Return (x, y) of the center of cell containing provided text 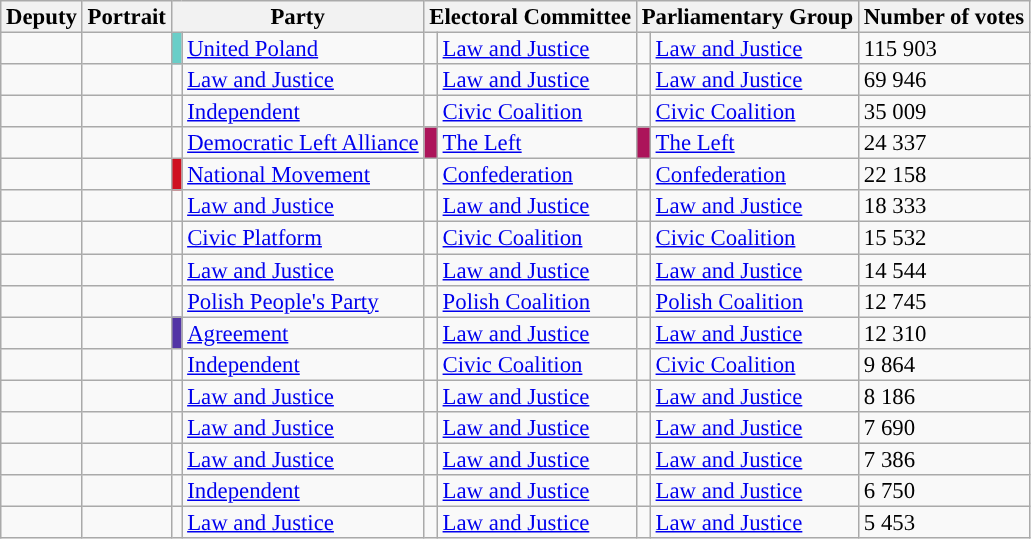
22 158 (944, 175)
Civic Platform (303, 238)
Deputy (42, 17)
United Poland (303, 49)
15 532 (944, 238)
7 386 (944, 459)
National Movement (303, 175)
8 186 (944, 396)
Portrait (126, 17)
5 453 (944, 522)
Polish People's Party (303, 301)
14 544 (944, 270)
9 864 (944, 364)
Agreement (303, 333)
Party (298, 17)
6 750 (944, 491)
18 333 (944, 206)
Electoral Committee (530, 17)
12 310 (944, 333)
115 903 (944, 49)
69 946 (944, 80)
Number of votes (944, 17)
Parliamentary Group (747, 17)
Democratic Left Alliance (303, 143)
24 337 (944, 143)
35 009 (944, 112)
7 690 (944, 428)
12 745 (944, 301)
